Provide the [x, y] coordinate of the cell's center where the given text is located.  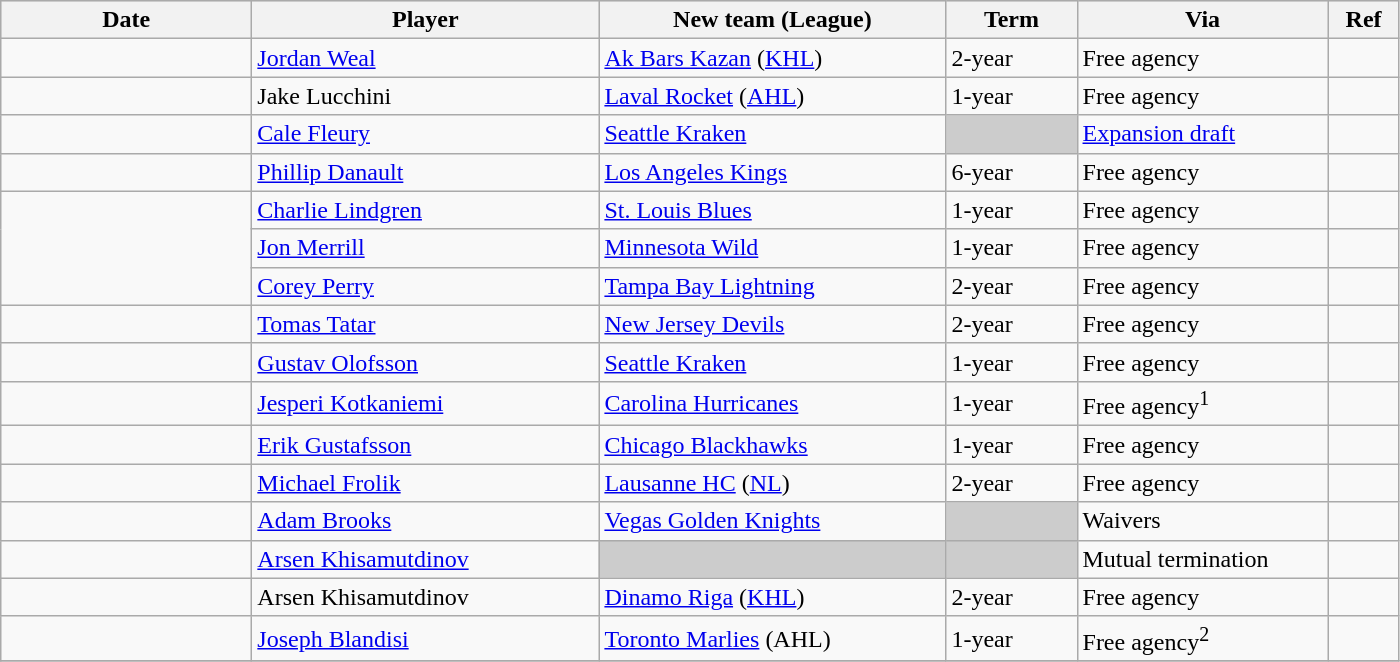
St. Louis Blues [772, 210]
Tomas Tatar [426, 324]
Free agency2 [1202, 638]
Term [1012, 20]
6-year [1012, 172]
Gustav Olofsson [426, 362]
Los Angeles Kings [772, 172]
Chicago Blackhawks [772, 445]
Erik Gustafsson [426, 445]
Vegas Golden Knights [772, 521]
Corey Perry [426, 286]
Michael Frolik [426, 483]
Player [426, 20]
Cale Fleury [426, 134]
Dinamo Riga (KHL) [772, 597]
Jon Merrill [426, 248]
Carolina Hurricanes [772, 404]
Toronto Marlies (AHL) [772, 638]
Via [1202, 20]
New team (League) [772, 20]
Expansion draft [1202, 134]
Date [126, 20]
Laval Rocket (AHL) [772, 96]
Waivers [1202, 521]
Phillip Danault [426, 172]
Tampa Bay Lightning [772, 286]
Lausanne HC (NL) [772, 483]
Charlie Lindgren [426, 210]
Free agency1 [1202, 404]
Jesperi Kotkaniemi [426, 404]
Minnesota Wild [772, 248]
Ref [1364, 20]
Ak Bars Kazan (KHL) [772, 58]
New Jersey Devils [772, 324]
Jordan Weal [426, 58]
Adam Brooks [426, 521]
Joseph Blandisi [426, 638]
Mutual termination [1202, 559]
Jake Lucchini [426, 96]
